Find where the given text appears and provide that cell's center as (x, y) coordinate. 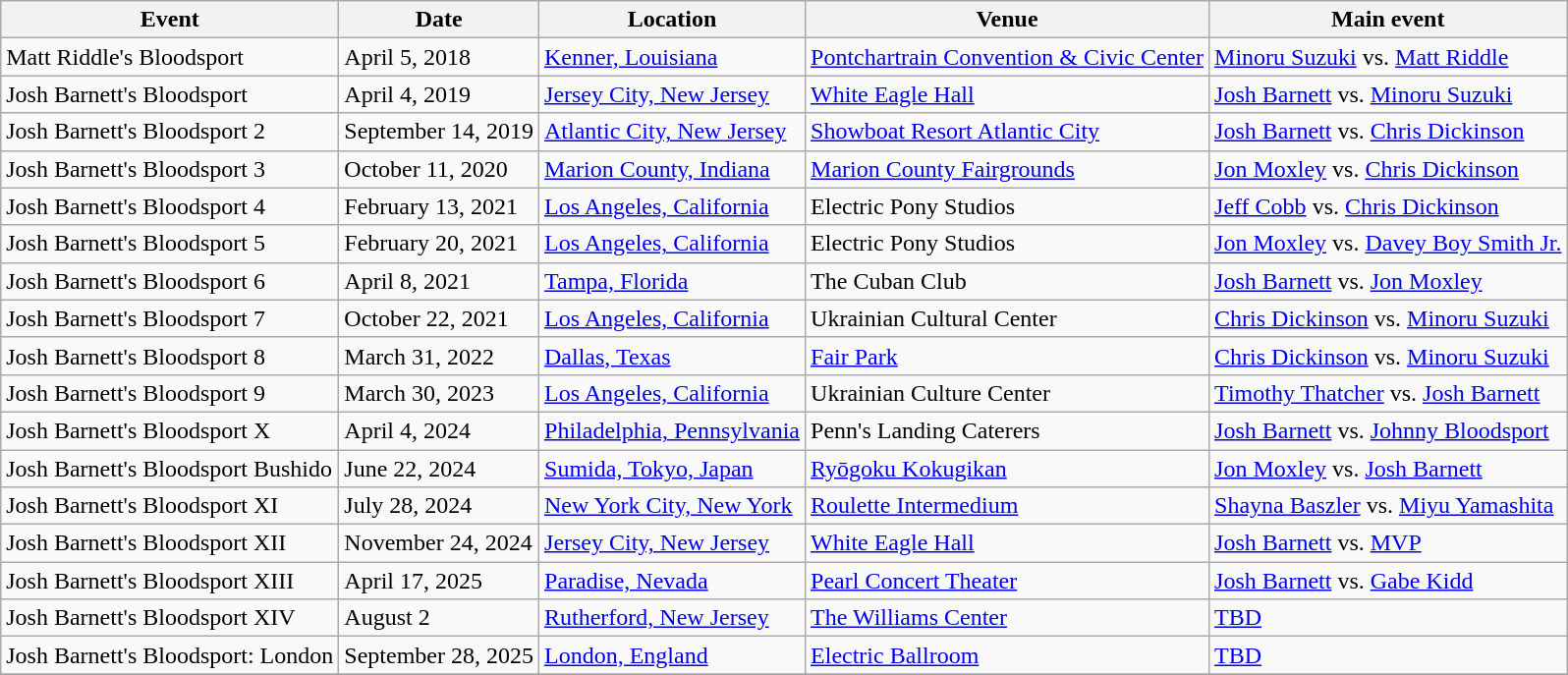
Marion County, Indiana (672, 169)
April 4, 2024 (439, 430)
February 13, 2021 (439, 206)
March 31, 2022 (439, 356)
The Cuban Club (1008, 281)
Josh Barnett's Bloodsport: London (170, 655)
Rutherford, New Jersey (672, 618)
Kenner, Louisiana (672, 57)
Josh Barnett vs. MVP (1388, 543)
Josh Barnett vs. Jon Moxley (1388, 281)
Josh Barnett's Bloodsport XI (170, 506)
Roulette Intermedium (1008, 506)
September 28, 2025 (439, 655)
Jon Moxley vs. Davey Boy Smith Jr. (1388, 244)
Fair Park (1008, 356)
Jon Moxley vs. Josh Barnett (1388, 469)
Josh Barnett's Bloodsport X (170, 430)
Josh Barnett's Bloodsport 6 (170, 281)
Minoru Suzuki vs. Matt Riddle (1388, 57)
September 14, 2019 (439, 132)
Shayna Baszler vs. Miyu Yamashita (1388, 506)
Location (672, 20)
March 30, 2023 (439, 393)
April 17, 2025 (439, 581)
Josh Barnett vs. Johnny Bloodsport (1388, 430)
Josh Barnett's Bloodsport XIII (170, 581)
Philadelphia, Pennsylvania (672, 430)
Ryōgoku Kokugikan (1008, 469)
Josh Barnett's Bloodsport XII (170, 543)
Josh Barnett's Bloodsport 7 (170, 318)
London, England (672, 655)
Event (170, 20)
Josh Barnett vs. Minoru Suzuki (1388, 94)
November 24, 2024 (439, 543)
Paradise, Nevada (672, 581)
Josh Barnett vs. Gabe Kidd (1388, 581)
August 2 (439, 618)
Main event (1388, 20)
Josh Barnett's Bloodsport 4 (170, 206)
Josh Barnett's Bloodsport 8 (170, 356)
July 28, 2024 (439, 506)
Josh Barnett's Bloodsport 2 (170, 132)
June 22, 2024 (439, 469)
Pearl Concert Theater (1008, 581)
Venue (1008, 20)
Josh Barnett's Bloodsport 5 (170, 244)
Ukrainian Cultural Center (1008, 318)
Date (439, 20)
April 4, 2019 (439, 94)
Josh Barnett's Bloodsport XIV (170, 618)
April 5, 2018 (439, 57)
Electric Ballroom (1008, 655)
Josh Barnett's Bloodsport Bushido (170, 469)
Showboat Resort Atlantic City (1008, 132)
Josh Barnett's Bloodsport 9 (170, 393)
Matt Riddle's Bloodsport (170, 57)
April 8, 2021 (439, 281)
Atlantic City, New Jersey (672, 132)
Pontchartrain Convention & Civic Center (1008, 57)
Josh Barnett's Bloodsport (170, 94)
Timothy Thatcher vs. Josh Barnett (1388, 393)
Sumida, Tokyo, Japan (672, 469)
New York City, New York (672, 506)
Tampa, Florida (672, 281)
Dallas, Texas (672, 356)
The Williams Center (1008, 618)
Ukrainian Culture Center (1008, 393)
Jeff Cobb vs. Chris Dickinson (1388, 206)
Josh Barnett vs. Chris Dickinson (1388, 132)
October 11, 2020 (439, 169)
February 20, 2021 (439, 244)
Josh Barnett's Bloodsport 3 (170, 169)
Jon Moxley vs. Chris Dickinson (1388, 169)
Marion County Fairgrounds (1008, 169)
Penn's Landing Caterers (1008, 430)
October 22, 2021 (439, 318)
